Output the [X, Y] coordinate of the center of the cell containing the given text.  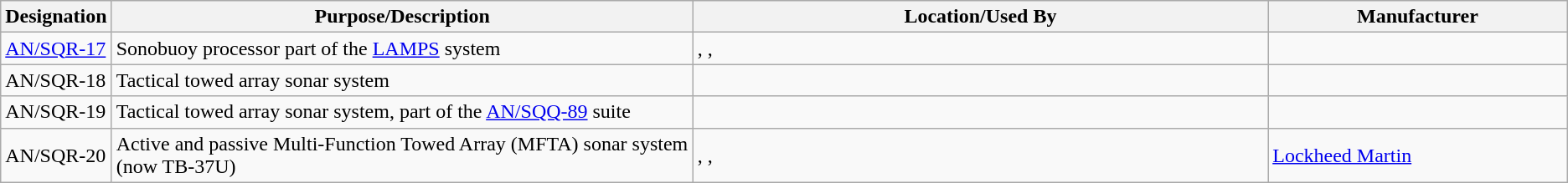
Location/Used By [980, 17]
AN/SQR-17 [56, 48]
AN/SQR-18 [56, 80]
Sonobuoy processor part of the LAMPS system [402, 48]
Manufacturer [1418, 17]
Tactical towed array sonar system, part of the AN/SQQ-89 suite [402, 112]
Purpose/Description [402, 17]
AN/SQR-19 [56, 112]
Lockheed Martin [1418, 155]
Designation [56, 17]
Active and passive Multi-Function Towed Array (MFTA) sonar system (now TB-37U) [402, 155]
Tactical towed array sonar system [402, 80]
AN/SQR-20 [56, 155]
